Extract the [x, y] coordinate from the center of the cell holding the provided text.  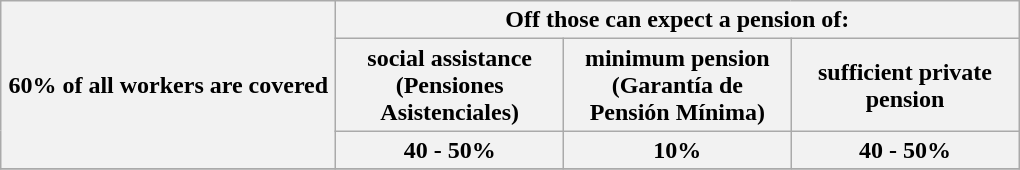
sufficient private pension [905, 85]
minimum pension (Garantía de Pensión Mínima) [677, 85]
social assistance (Pensiones Asistenciales) [450, 85]
10% [677, 150]
60% of all workers are covered [168, 85]
Off those can expect a pension of: [678, 20]
